Extract the [X, Y] coordinate from the center of the cell holding the provided text.  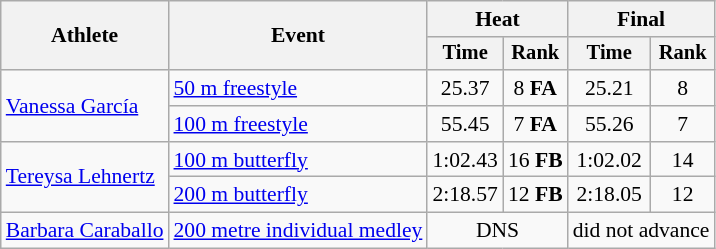
14 [683, 160]
Event [298, 36]
7 FA [536, 124]
25.37 [464, 88]
12 [683, 195]
Heat [497, 19]
2:18.05 [610, 195]
16 FB [536, 160]
55.45 [464, 124]
50 m freestyle [298, 88]
8 FA [536, 88]
200 metre individual medley [298, 231]
DNS [497, 231]
7 [683, 124]
200 m butterfly [298, 195]
1:02.02 [610, 160]
Tereysa Lehnertz [85, 178]
Barbara Caraballo [85, 231]
Final [642, 19]
8 [683, 88]
2:18.57 [464, 195]
1:02.43 [464, 160]
100 m butterfly [298, 160]
did not advance [642, 231]
100 m freestyle [298, 124]
12 FB [536, 195]
25.21 [610, 88]
Vanessa García [85, 106]
Athlete [85, 36]
55.26 [610, 124]
